Provide the (x, y) coordinate of the cell's center where the given text is located.  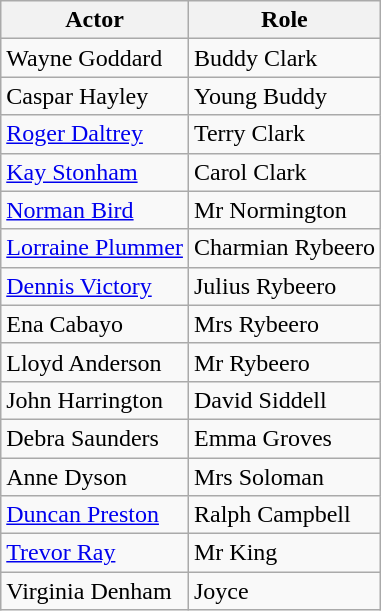
Norman Bird (95, 210)
Trevor Ray (95, 553)
Mr Rybeero (284, 362)
David Siddell (284, 400)
Caspar Hayley (95, 96)
Julius Rybeero (284, 286)
Terry Clark (284, 134)
Wayne Goddard (95, 58)
Emma Groves (284, 438)
Young Buddy (284, 96)
Mr Normington (284, 210)
Mr King (284, 553)
Role (284, 20)
Ena Cabayo (95, 324)
Buddy Clark (284, 58)
Anne Dyson (95, 477)
Actor (95, 20)
Mrs Soloman (284, 477)
Joyce (284, 591)
Roger Daltrey (95, 134)
Lorraine Plummer (95, 248)
Virginia Denham (95, 591)
Ralph Campbell (284, 515)
Kay Stonham (95, 172)
Debra Saunders (95, 438)
John Harrington (95, 400)
Duncan Preston (95, 515)
Lloyd Anderson (95, 362)
Carol Clark (284, 172)
Charmian Rybeero (284, 248)
Dennis Victory (95, 286)
Mrs Rybeero (284, 324)
